Search for the cell housing the specified text and yield its (X, Y) center coordinate. 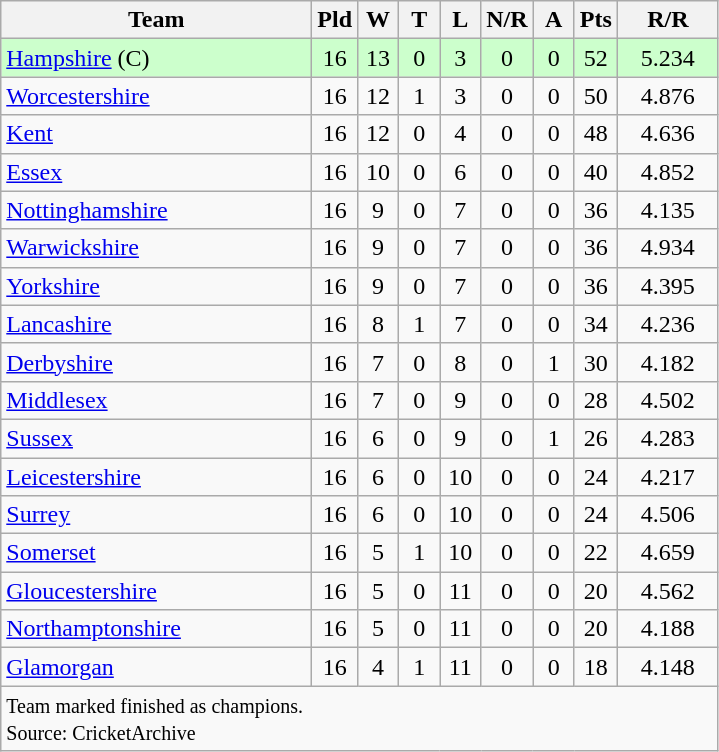
4.562 (668, 591)
40 (596, 172)
4.934 (668, 248)
4.506 (668, 515)
Pts (596, 20)
L (460, 20)
4.876 (668, 96)
4.135 (668, 210)
Nottinghamshire (156, 210)
4.236 (668, 324)
28 (596, 400)
52 (596, 58)
Gloucestershire (156, 591)
Lancashire (156, 324)
4.148 (668, 667)
48 (596, 134)
Derbyshire (156, 362)
Leicestershire (156, 477)
Sussex (156, 438)
Worcestershire (156, 96)
4.283 (668, 438)
Yorkshire (156, 286)
Team marked finished as champions.Source: CricketArchive (360, 718)
Northamptonshire (156, 629)
4.659 (668, 553)
4.852 (668, 172)
Kent (156, 134)
18 (596, 667)
Pld (335, 20)
Essex (156, 172)
13 (378, 58)
Surrey (156, 515)
34 (596, 324)
4.182 (668, 362)
26 (596, 438)
4.395 (668, 286)
50 (596, 96)
Warwickshire (156, 248)
Team (156, 20)
T (420, 20)
5.234 (668, 58)
Glamorgan (156, 667)
30 (596, 362)
Middlesex (156, 400)
22 (596, 553)
R/R (668, 20)
A (554, 20)
Somerset (156, 553)
4.636 (668, 134)
4.502 (668, 400)
Hampshire (C) (156, 58)
4.217 (668, 477)
W (378, 20)
N/R (507, 20)
4.188 (668, 629)
